Return (x, y) of the center of cell containing provided text 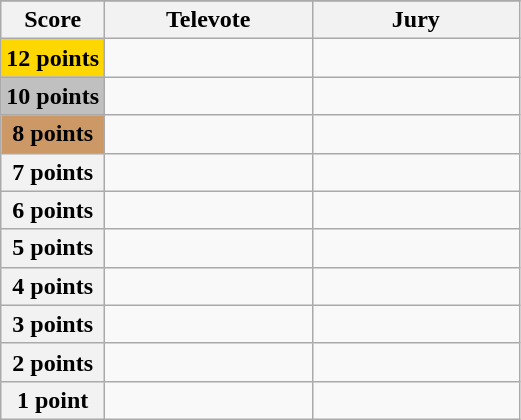
8 points (53, 134)
Jury (416, 20)
4 points (53, 286)
2 points (53, 362)
7 points (53, 172)
5 points (53, 248)
Televote (209, 20)
1 point (53, 400)
3 points (53, 324)
10 points (53, 96)
6 points (53, 210)
12 points (53, 58)
Score (53, 20)
